Determine the [x, y] coordinate at the center of the cell enclosing the given text.  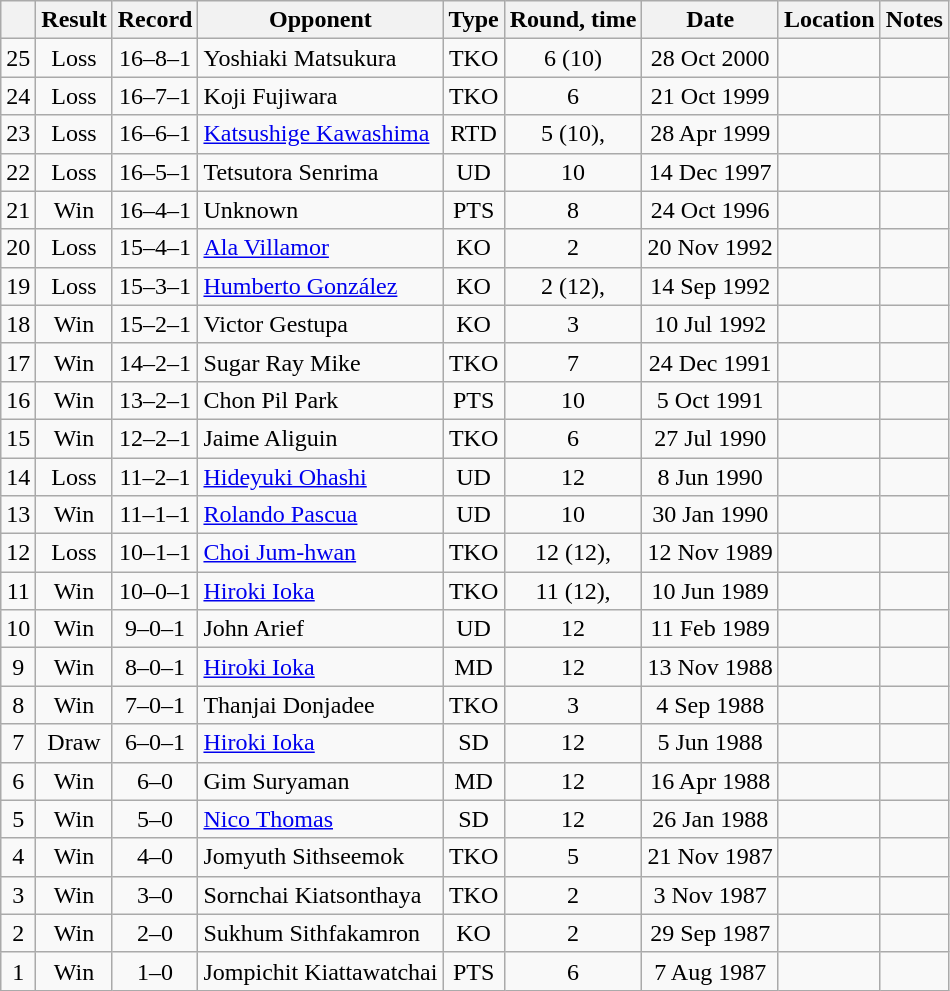
17 [18, 362]
28 Apr 1999 [710, 134]
16 [18, 400]
25 [18, 58]
14 [18, 477]
Sugar Ray Mike [320, 362]
21 [18, 210]
Katsushige Kawashima [320, 134]
11 Feb 1989 [710, 629]
19 [18, 286]
Location [829, 20]
16–6–1 [155, 134]
18 [18, 324]
10 Jul 1992 [710, 324]
9–0–1 [155, 629]
Opponent [320, 20]
8 Jun 1990 [710, 477]
22 [18, 172]
14 Sep 1992 [710, 286]
Gim Suryaman [320, 781]
1 [18, 971]
9 [18, 667]
6–0 [155, 781]
10 Jun 1989 [710, 591]
Koji Fujiwara [320, 96]
24 [18, 96]
Round, time [573, 20]
14 Dec 1997 [710, 172]
4 [18, 857]
Result [74, 20]
16–7–1 [155, 96]
15–3–1 [155, 286]
24 Oct 1996 [710, 210]
Thanjai Donjadee [320, 705]
Chon Pil Park [320, 400]
13–2–1 [155, 400]
Jaime Aliguin [320, 438]
16–4–1 [155, 210]
Tetsutora Senrima [320, 172]
4 Sep 1988 [710, 705]
14–2–1 [155, 362]
23 [18, 134]
Ala Villamor [320, 248]
13 Nov 1988 [710, 667]
30 Jan 1990 [710, 515]
11 [18, 591]
2 (12), [573, 286]
Victor Gestupa [320, 324]
27 Jul 1990 [710, 438]
13 [18, 515]
RTD [474, 134]
21 Oct 1999 [710, 96]
Sornchai Kiatsonthaya [320, 895]
5 Jun 1988 [710, 743]
3 Nov 1987 [710, 895]
Notes [914, 20]
Unknown [320, 210]
10–0–1 [155, 591]
11–1–1 [155, 515]
15 [18, 438]
John Arief [320, 629]
16 Apr 1988 [710, 781]
28 Oct 2000 [710, 58]
20 Nov 1992 [710, 248]
7–0–1 [155, 705]
6–0–1 [155, 743]
3–0 [155, 895]
29 Sep 1987 [710, 933]
20 [18, 248]
15–4–1 [155, 248]
Yoshiaki Matsukura [320, 58]
5–0 [155, 819]
Choi Jum-hwan [320, 553]
16–5–1 [155, 172]
26 Jan 1988 [710, 819]
Record [155, 20]
7 Aug 1987 [710, 971]
5 Oct 1991 [710, 400]
Humberto González [320, 286]
11 (12), [573, 591]
6 (10) [573, 58]
Nico Thomas [320, 819]
1–0 [155, 971]
Rolando Pascua [320, 515]
Type [474, 20]
15–2–1 [155, 324]
Sukhum Sithfakamron [320, 933]
12–2–1 [155, 438]
11–2–1 [155, 477]
Jomyuth Sithseemok [320, 857]
16–8–1 [155, 58]
Jompichit Kiattawatchai [320, 971]
10–1–1 [155, 553]
24 Dec 1991 [710, 362]
12 Nov 1989 [710, 553]
Date [710, 20]
Hideyuki Ohashi [320, 477]
5 (10), [573, 134]
4–0 [155, 857]
8–0–1 [155, 667]
12 (12), [573, 553]
Draw [74, 743]
21 Nov 1987 [710, 857]
2–0 [155, 933]
